Scan for the cell matching the given text and deliver its (x, y) coordinate at center. 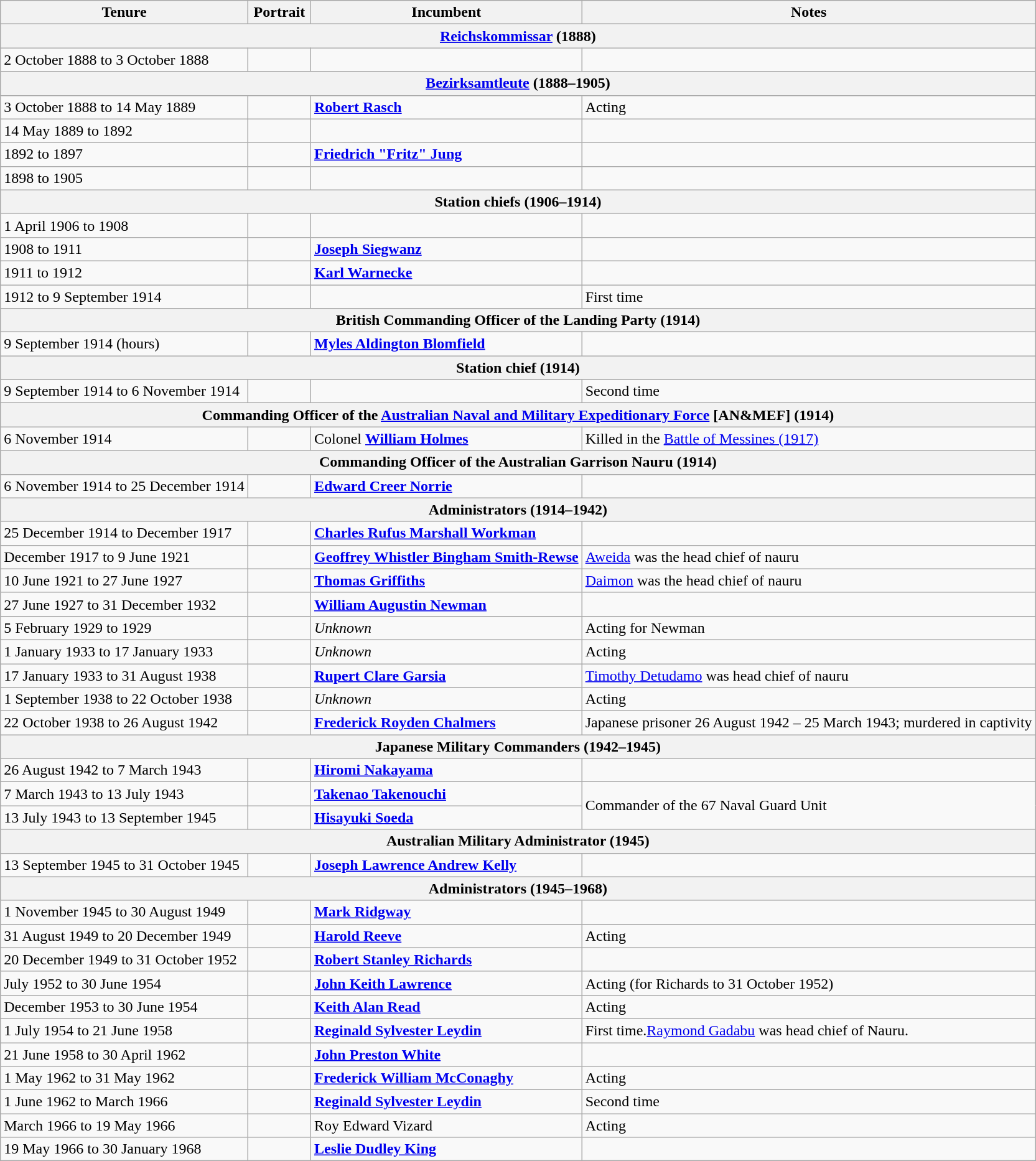
Thomas Griffiths (446, 580)
6 November 1914 to 25 December 1914 (124, 486)
Robert Rasch (446, 107)
1 June 1962 to March 1966 (124, 1102)
Keith Alan Read (446, 1007)
Frederick William McConaghy (446, 1078)
20 December 1949 to 31 October 1952 (124, 959)
Japanese Military Commanders (1942–1945) (518, 747)
Aweida was the head chief of nauru (809, 557)
19 May 1966 to 30 January 1968 (124, 1149)
1 September 1938 to 22 October 1938 (124, 699)
Hiromi Nakayama (446, 770)
13 July 1943 to 13 September 1945 (124, 818)
1 April 1906 to 1908 (124, 225)
British Commanding Officer of the Landing Party (1914) (518, 320)
22 October 1938 to 26 August 1942 (124, 723)
Commander of the 67 Naval Guard Unit (809, 806)
Bezirksamtleute (1888–1905) (518, 83)
3 October 1888 to 14 May 1889 (124, 107)
Myles Aldington Blomfield (446, 344)
William Augustin Newman (446, 604)
2 October 1888 to 3 October 1888 (124, 60)
14 May 1889 to 1892 (124, 131)
Station chiefs (1906–1914) (518, 202)
9 September 1914 (hours) (124, 344)
1898 to 1905 (124, 178)
7 March 1943 to 13 July 1943 (124, 794)
Tenure (124, 12)
First time (809, 297)
Incumbent (446, 12)
John Preston White (446, 1055)
Daimon was the head chief of nauru (809, 580)
March 1966 to 19 May 1966 (124, 1126)
25 December 1914 to December 1917 (124, 533)
Acting for Newman (809, 628)
Leslie Dudley King (446, 1149)
Administrators (1914–1942) (518, 510)
Takenao Takenouchi (446, 794)
Portrait (279, 12)
1912 to 9 September 1914 (124, 297)
Roy Edward Vizard (446, 1126)
17 January 1933 to 31 August 1938 (124, 675)
1 May 1962 to 31 May 1962 (124, 1078)
Charles Rufus Marshall Workman (446, 533)
1 July 1954 to 21 June 1958 (124, 1030)
Timothy Detudamo was head chief of nauru (809, 675)
Commanding Officer of the Australian Naval and Military Expeditionary Force [AN&MEF] (1914) (518, 415)
Frederick Royden Chalmers (446, 723)
Killed in the Battle of Messines (1917) (809, 439)
27 June 1927 to 31 December 1932 (124, 604)
December 1917 to 9 June 1921 (124, 557)
13 September 1945 to 31 October 1945 (124, 865)
Karl Warnecke (446, 273)
31 August 1949 to 20 December 1949 (124, 936)
Robert Stanley Richards (446, 959)
Station chief (1914) (518, 368)
Joseph Lawrence Andrew Kelly (446, 865)
26 August 1942 to 7 March 1943 (124, 770)
10 June 1921 to 27 June 1927 (124, 580)
Administrators (1945–1968) (518, 888)
9 September 1914 to 6 November 1914 (124, 391)
Hisayuki Soeda (446, 818)
First time.Raymond Gadabu was head chief of Nauru. (809, 1030)
1892 to 1897 (124, 154)
Notes (809, 12)
Rupert Clare Garsia (446, 675)
Friedrich "Fritz" Jung (446, 154)
1908 to 1911 (124, 249)
Reichskommissar (1888) (518, 36)
John Keith Lawrence (446, 983)
Acting (for Richards to 31 October 1952) (809, 983)
21 June 1958 to 30 April 1962 (124, 1055)
Mark Ridgway (446, 912)
Colonel William Holmes (446, 439)
Japanese prisoner 26 August 1942 – 25 March 1943; murdered in captivity (809, 723)
1911 to 1912 (124, 273)
6 November 1914 (124, 439)
5 February 1929 to 1929 (124, 628)
Geoffrey Whistler Bingham Smith-Rewse (446, 557)
July 1952 to 30 June 1954 (124, 983)
1 January 1933 to 17 January 1933 (124, 651)
1 November 1945 to 30 August 1949 (124, 912)
Commanding Officer of the Australian Garrison Nauru (1914) (518, 462)
Australian Military Administrator (1945) (518, 841)
December 1953 to 30 June 1954 (124, 1007)
Joseph Siegwanz (446, 249)
Edward Creer Norrie (446, 486)
Harold Reeve (446, 936)
